Scan for the cell matching the given text and deliver its [X, Y] coordinate at center. 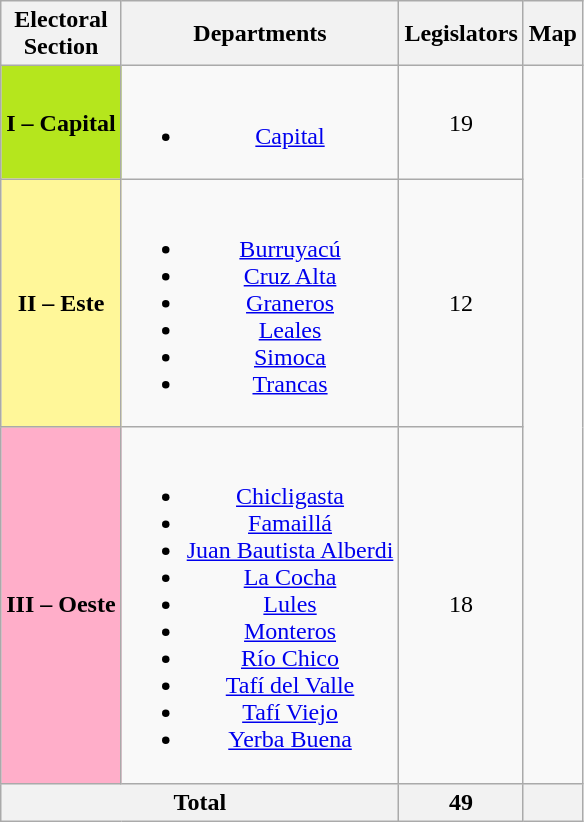
12 [461, 303]
ChicligastaFamailláJuan Bautista AlberdiLa CochaLulesMonterosRío ChicoTafí del ValleTafí ViejoYerba Buena [260, 605]
BurruyacúCruz AltaGranerosLealesSimocaTrancas [260, 303]
Legislators [461, 34]
I – Capital [61, 122]
Departments [260, 34]
49 [461, 802]
Total [200, 802]
Capital [260, 122]
Map [552, 34]
II – Este [61, 303]
18 [461, 605]
19 [461, 122]
ElectoralSection [61, 34]
III – Oeste [61, 605]
